From the cell containing the given text, extract its center point as (X, Y) coordinate. 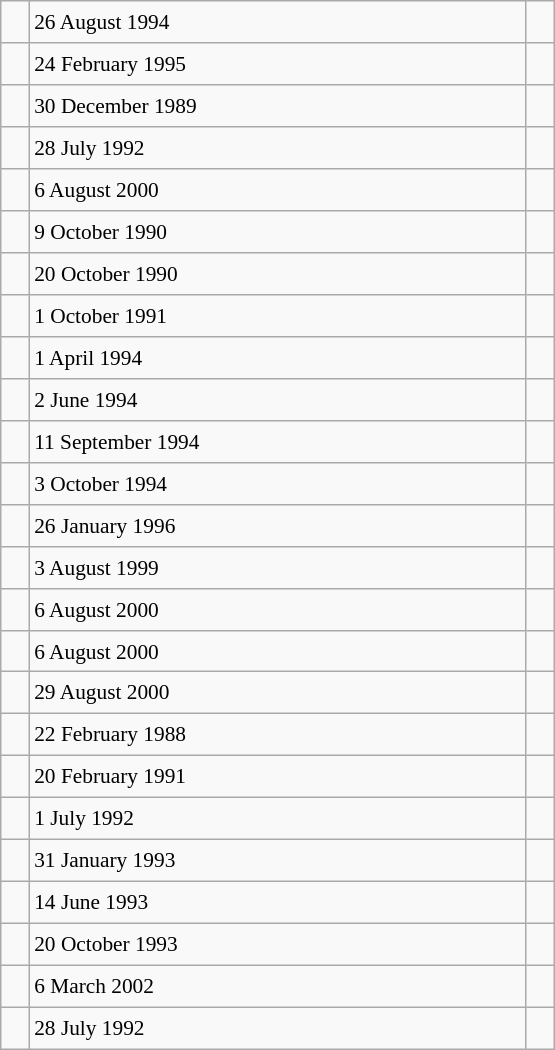
30 December 1989 (278, 106)
20 October 1990 (278, 274)
1 April 1994 (278, 358)
29 August 2000 (278, 693)
24 February 1995 (278, 64)
2 June 1994 (278, 399)
3 October 1994 (278, 483)
6 March 2002 (278, 986)
9 October 1990 (278, 232)
1 July 1992 (278, 819)
11 September 1994 (278, 441)
22 February 1988 (278, 735)
14 June 1993 (278, 903)
26 January 1996 (278, 525)
20 February 1991 (278, 777)
20 October 1993 (278, 945)
31 January 1993 (278, 861)
26 August 1994 (278, 22)
1 October 1991 (278, 316)
3 August 1999 (278, 567)
